Find where the given text appears and provide that cell's center as (x, y) coordinate. 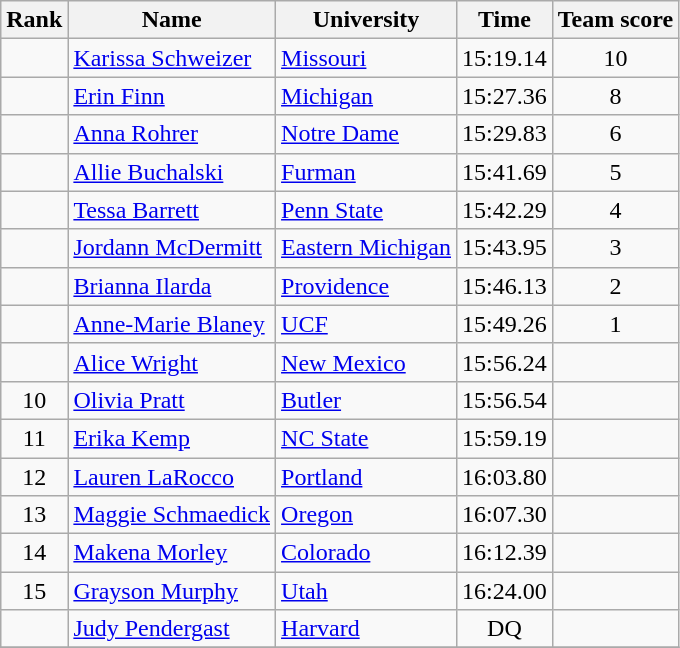
Portland (366, 477)
NC State (366, 438)
Notre Dame (366, 134)
15:43.95 (505, 248)
Name (172, 20)
Alice Wright (172, 362)
Time (505, 20)
15:42.29 (505, 210)
Erin Finn (172, 96)
Anna Rohrer (172, 134)
16:03.80 (505, 477)
Olivia Pratt (172, 400)
15:56.24 (505, 362)
Karissa Schweizer (172, 58)
Team score (615, 20)
3 (615, 248)
Butler (366, 400)
1 (615, 324)
Grayson Murphy (172, 591)
5 (615, 172)
16:12.39 (505, 553)
13 (34, 515)
16:07.30 (505, 515)
15:41.69 (505, 172)
6 (615, 134)
8 (615, 96)
11 (34, 438)
15:46.13 (505, 286)
14 (34, 553)
Michigan (366, 96)
Colorado (366, 553)
DQ (505, 629)
Makena Morley (172, 553)
16:24.00 (505, 591)
Harvard (366, 629)
Jordann McDermitt (172, 248)
15:19.14 (505, 58)
UCF (366, 324)
Judy Pendergast (172, 629)
New Mexico (366, 362)
Providence (366, 286)
Furman (366, 172)
Penn State (366, 210)
Allie Buchalski (172, 172)
Eastern Michigan (366, 248)
Brianna Ilarda (172, 286)
Lauren LaRocco (172, 477)
Maggie Schmaedick (172, 515)
Missouri (366, 58)
Anne-Marie Blaney (172, 324)
12 (34, 477)
2 (615, 286)
Utah (366, 591)
15:27.36 (505, 96)
4 (615, 210)
Erika Kemp (172, 438)
15 (34, 591)
15:29.83 (505, 134)
Tessa Barrett (172, 210)
Oregon (366, 515)
Rank (34, 20)
University (366, 20)
15:49.26 (505, 324)
15:56.54 (505, 400)
15:59.19 (505, 438)
